Pinpoint the cell where the given text exists, returning its [X, Y] midpoint coordinate. 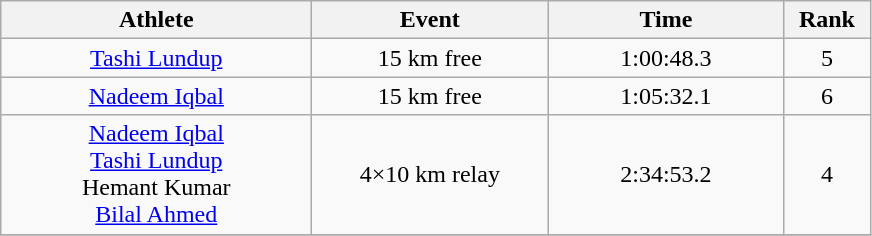
Tashi Lundup [156, 58]
Nadeem IqbalTashi LundupHemant KumarBilal Ahmed [156, 174]
4×10 km relay [430, 174]
2:34:53.2 [666, 174]
1:05:32.1 [666, 96]
Time [666, 20]
Rank [827, 20]
Nadeem Iqbal [156, 96]
Athlete [156, 20]
4 [827, 174]
5 [827, 58]
Event [430, 20]
6 [827, 96]
1:00:48.3 [666, 58]
